Pinpoint the cell where the given text exists, returning its (x, y) midpoint coordinate. 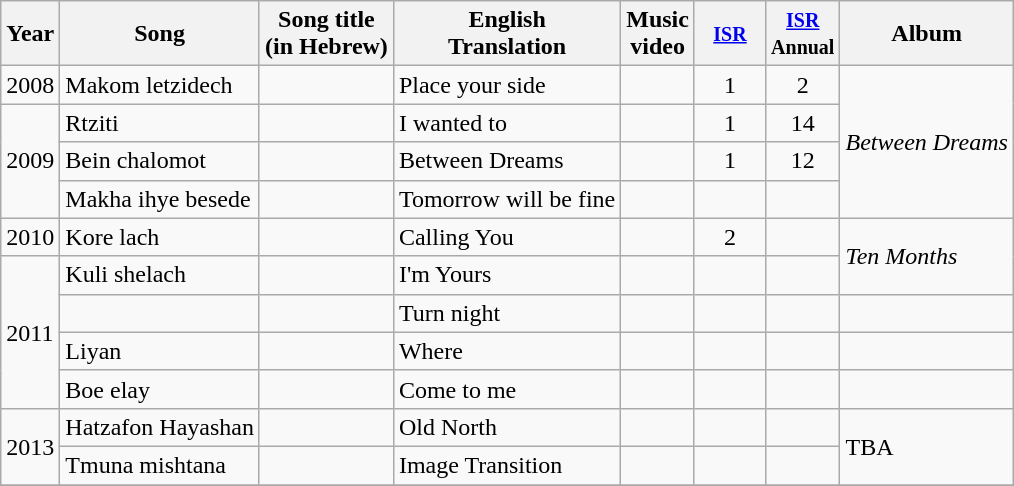
Bein chalomot (160, 161)
12 (803, 161)
Ten Months (926, 256)
Where (506, 351)
TBA (926, 446)
Turn night (506, 313)
Liyan (160, 351)
Album (926, 34)
ISRAnnual (803, 34)
Makom letzidech (160, 85)
Calling You (506, 237)
Music video (658, 34)
Rtziti (160, 123)
Song (160, 34)
2008 (30, 85)
14 (803, 123)
English Translation (506, 34)
I wanted to (506, 123)
2010 (30, 237)
Place your side (506, 85)
2011 (30, 332)
ISR (730, 34)
Kuli shelach (160, 275)
Makha ihye besede (160, 199)
Tomorrow will be fine (506, 199)
Boe elay (160, 389)
Song title (in Hebrew) (326, 34)
Image Transition (506, 465)
Tmuna mishtana (160, 465)
Come to me (506, 389)
Old North (506, 427)
2013 (30, 446)
I'm Yours (506, 275)
Year (30, 34)
Hatzafon Hayashan (160, 427)
Kore lach (160, 237)
2009 (30, 161)
